Provide the (x, y) coordinate of the cell's center where the given text is located.  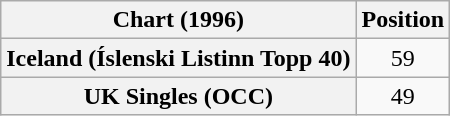
UK Singles (OCC) (178, 96)
Iceland (Íslenski Listinn Topp 40) (178, 58)
Chart (1996) (178, 20)
Position (403, 20)
49 (403, 96)
59 (403, 58)
